Extract the (x, y) coordinate from the center of the cell holding the provided text.  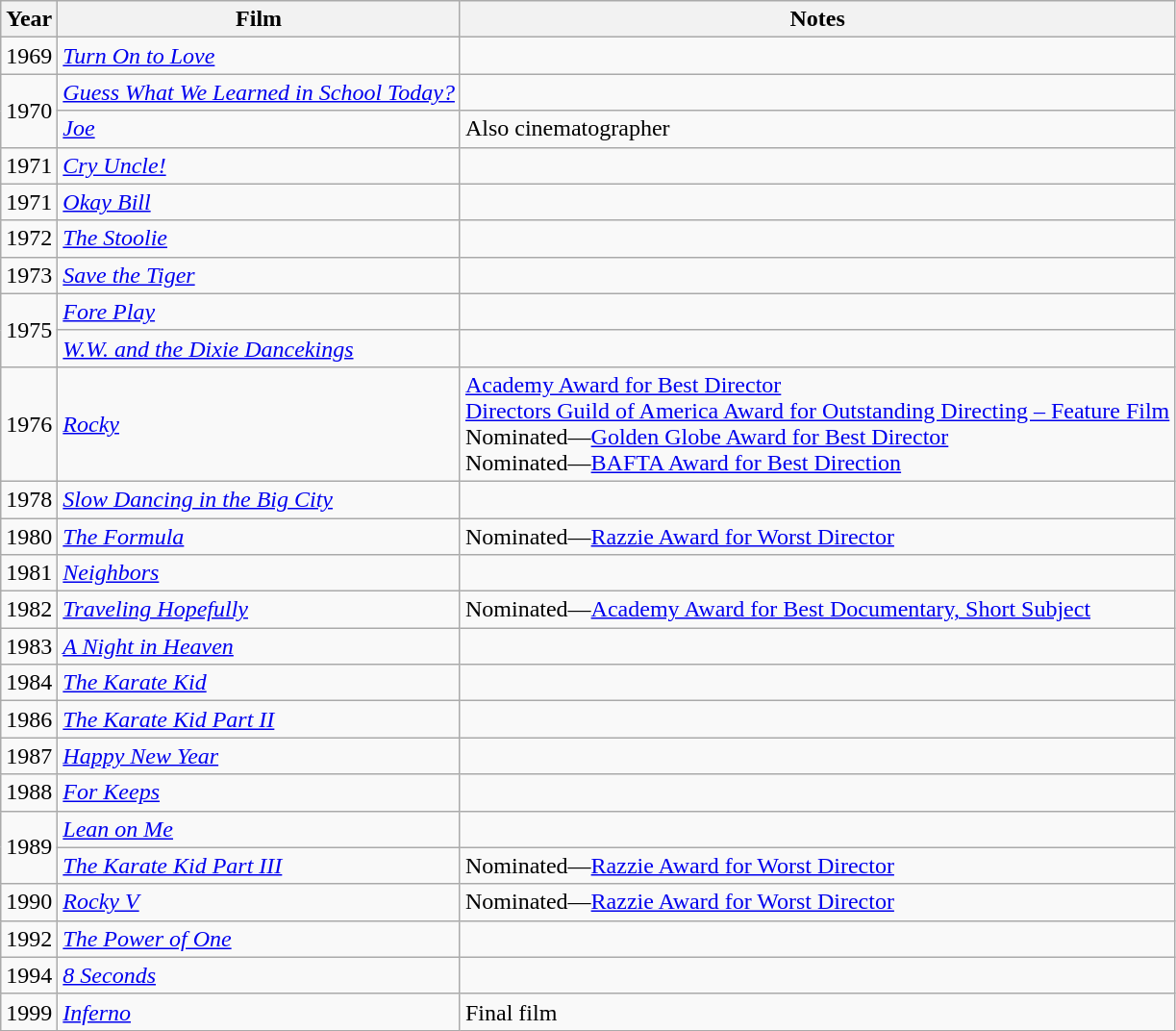
Also cinematographer (817, 129)
Lean on Me (260, 829)
Rocky (260, 423)
The Stoolie (260, 239)
1975 (29, 330)
Okay Bill (260, 202)
1972 (29, 239)
1970 (29, 111)
Guess What We Learned in School Today? (260, 92)
Cry Uncle! (260, 165)
1969 (29, 56)
1990 (29, 902)
1981 (29, 573)
1982 (29, 610)
The Karate Kid Part II (260, 719)
1992 (29, 939)
Nominated—Academy Award for Best Documentary, Short Subject (817, 610)
1987 (29, 756)
1976 (29, 423)
8 Seconds (260, 975)
W.W. and the Dixie Dancekings (260, 348)
Neighbors (260, 573)
A Night in Heaven (260, 646)
1986 (29, 719)
1983 (29, 646)
For Keeps (260, 792)
Turn On to Love (260, 56)
The Karate Kid (260, 683)
Save the Tiger (260, 275)
Joe (260, 129)
The Power of One (260, 939)
1988 (29, 792)
Rocky V (260, 902)
1978 (29, 499)
The Karate Kid Part III (260, 866)
Traveling Hopefully (260, 610)
1994 (29, 975)
Fore Play (260, 312)
Slow Dancing in the Big City (260, 499)
Notes (817, 19)
1973 (29, 275)
Inferno (260, 1012)
Happy New Year (260, 756)
Year (29, 19)
1984 (29, 683)
1999 (29, 1012)
The Formula (260, 536)
Final film (817, 1012)
Film (260, 19)
1989 (29, 847)
1980 (29, 536)
